Find where the given text appears and provide that cell's center as (x, y) coordinate. 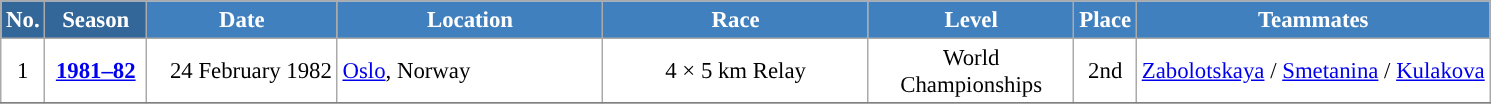
Date (242, 20)
1981–82 (96, 72)
2nd (1105, 72)
Location (470, 20)
Level (971, 20)
Oslo, Norway (470, 72)
Race (736, 20)
Place (1105, 20)
4 × 5 km Relay (736, 72)
No. (23, 20)
World Championships (971, 72)
Zabolotskaya / Smetanina / Kulakova (1313, 72)
24 February 1982 (242, 72)
Season (96, 20)
Teammates (1313, 20)
1 (23, 72)
